Output the (X, Y) coordinate of the center of the cell containing the given text.  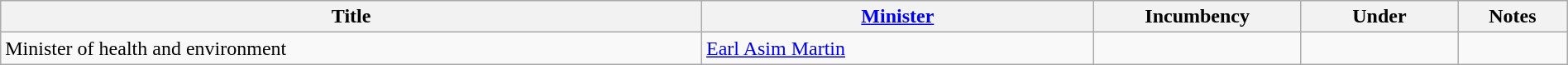
Minister of health and environment (351, 48)
Earl Asim Martin (898, 48)
Under (1379, 17)
Notes (1513, 17)
Title (351, 17)
Minister (898, 17)
Incumbency (1198, 17)
